Find where the given text appears and provide that cell's center as [x, y] coordinate. 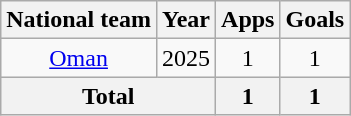
Total [108, 96]
Apps [248, 20]
Oman [79, 58]
Year [186, 20]
2025 [186, 58]
National team [79, 20]
Goals [315, 20]
